Find where the given text appears and provide that cell's center as (x, y) coordinate. 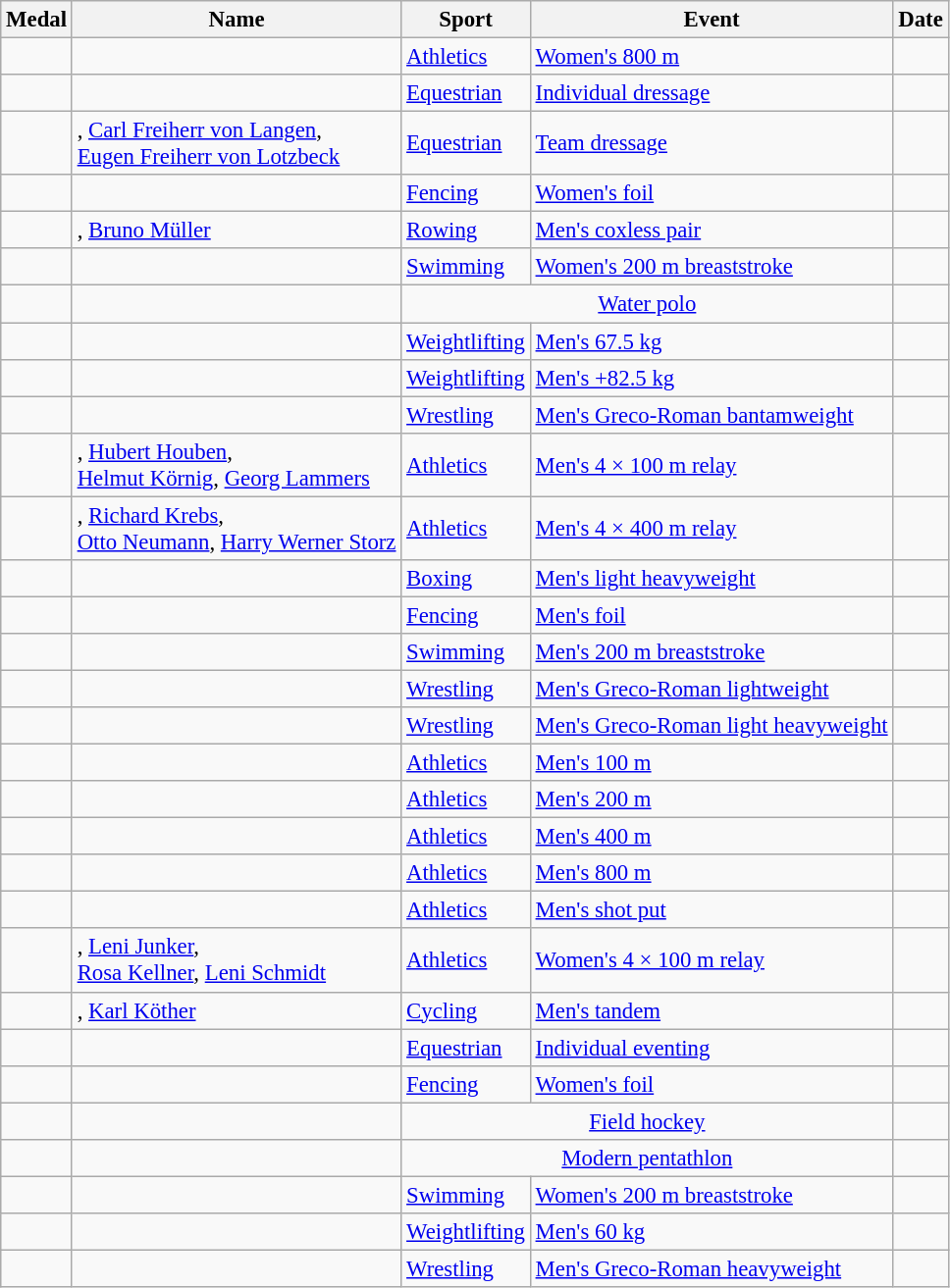
, Bruno Müller (236, 231)
, Karl Köther (236, 1010)
Rowing (466, 231)
Men's foil (712, 615)
Date (921, 20)
Men's 800 m (712, 873)
Men's tandem (712, 1010)
Men's +82.5 kg (712, 378)
Men's 200 m breaststroke (712, 652)
Boxing (466, 579)
Name (236, 20)
, Richard Krebs,Otto Neumann, Harry Werner Storz (236, 528)
Men's Greco-Roman bantamweight (712, 415)
Men's shot put (712, 910)
Men's 60 kg (712, 1232)
Men's light heavyweight (712, 579)
Men's 100 m (712, 763)
Individual eventing (712, 1048)
Individual dressage (712, 93)
Field hockey (648, 1121)
Men's 4 × 400 m relay (712, 528)
Men's Greco-Roman heavyweight (712, 1268)
Medal (37, 20)
Men's Greco-Roman light heavyweight (712, 726)
Water polo (648, 304)
Men's Greco-Roman lightweight (712, 689)
Men's 200 m (712, 799)
, Carl Freiherr von Langen,Eugen Freiherr von Lotzbeck (236, 143)
Women's 800 m (712, 57)
Modern pentathlon (648, 1159)
Men's 4 × 100 m relay (712, 465)
Women's 4 × 100 m relay (712, 961)
Men's 400 m (712, 837)
Men's coxless pair (712, 231)
, Hubert Houben,Helmut Körnig, Georg Lammers (236, 465)
Sport (466, 20)
, Leni Junker,Rosa Kellner, Leni Schmidt (236, 961)
Event (712, 20)
Cycling (466, 1010)
Men's 67.5 kg (712, 341)
Team dressage (712, 143)
